Output the [X, Y] coordinate of the center of the cell containing the given text.  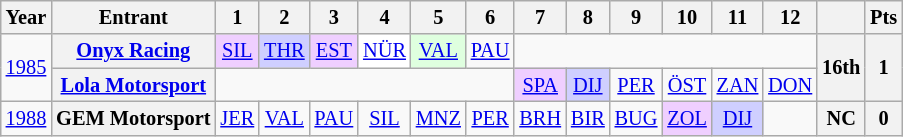
ZAN [738, 85]
ÖST [686, 85]
Lola Motorsport [133, 85]
9 [636, 17]
4 [384, 17]
7 [540, 17]
BRH [540, 118]
12 [790, 17]
3 [334, 17]
1988 [26, 118]
SPA [540, 85]
BUG [636, 118]
THR [284, 51]
NÜR [384, 51]
2 [284, 17]
6 [490, 17]
8 [588, 17]
MNZ [438, 118]
Onyx Racing [133, 51]
BIR [588, 118]
16th [841, 68]
NC [841, 118]
0 [884, 118]
ZOL [686, 118]
EST [334, 51]
11 [738, 17]
10 [686, 17]
1985 [26, 68]
Year [26, 17]
Pts [884, 17]
5 [438, 17]
Entrant [133, 17]
DON [790, 85]
JER [237, 118]
GEM Motorsport [133, 118]
